Capture the cell that displays the provided text and extract its [X, Y] central coordinate. 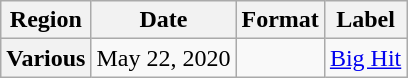
Region [46, 20]
Format [280, 20]
Date [164, 20]
Big Hit [365, 58]
Various [46, 58]
Label [365, 20]
May 22, 2020 [164, 58]
